Return [x, y] of the center of cell containing provided text 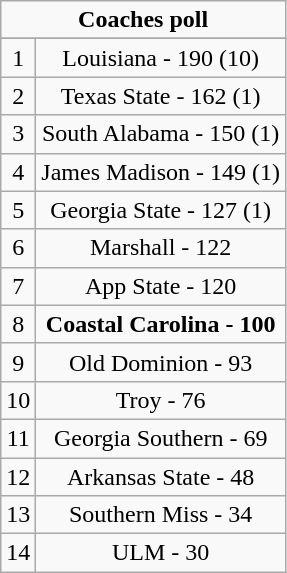
Texas State - 162 (1) [161, 96]
Marshall - 122 [161, 248]
Georgia State - 127 (1) [161, 210]
ULM - 30 [161, 553]
7 [18, 286]
Southern Miss - 34 [161, 515]
2 [18, 96]
App State - 120 [161, 286]
4 [18, 172]
11 [18, 438]
Old Dominion - 93 [161, 362]
3 [18, 134]
Coastal Carolina - 100 [161, 324]
6 [18, 248]
13 [18, 515]
Coaches poll [144, 20]
12 [18, 477]
Georgia Southern - 69 [161, 438]
1 [18, 58]
9 [18, 362]
Troy - 76 [161, 400]
Louisiana - 190 (10) [161, 58]
14 [18, 553]
10 [18, 400]
8 [18, 324]
Arkansas State - 48 [161, 477]
5 [18, 210]
South Alabama - 150 (1) [161, 134]
James Madison - 149 (1) [161, 172]
